Provide the (X, Y) coordinate of the cell's center where the given text is located.  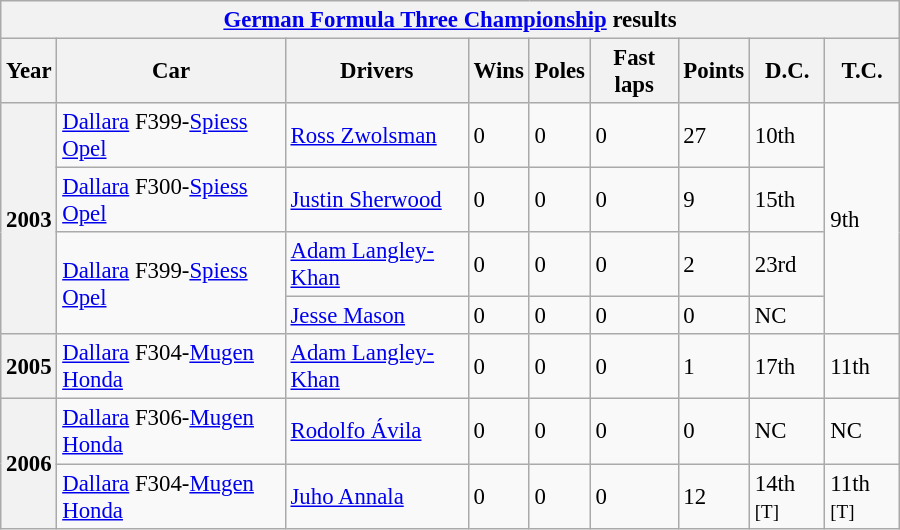
1 (714, 366)
Justin Sherwood (376, 200)
Wins (498, 72)
2005 (29, 366)
17th (787, 366)
23rd (787, 264)
Car (171, 72)
German Formula Three Championship results (450, 20)
10th (787, 136)
Juho Annala (376, 496)
Poles (560, 72)
2006 (29, 464)
12 (714, 496)
2 (714, 264)
15th (787, 200)
Year (29, 72)
D.C. (787, 72)
Ross Zwolsman (376, 136)
Fast laps (634, 72)
11th (862, 366)
9th (862, 218)
Drivers (376, 72)
Points (714, 72)
14th [T] (787, 496)
2003 (29, 218)
27 (714, 136)
Dallara F300-Spiess Opel (171, 200)
11th [T] (862, 496)
Rodolfo Ávila (376, 432)
Dallara F306-Mugen Honda (171, 432)
Jesse Mason (376, 316)
T.C. (862, 72)
9 (714, 200)
